From the cell containing the given text, extract its center point as [X, Y] coordinate. 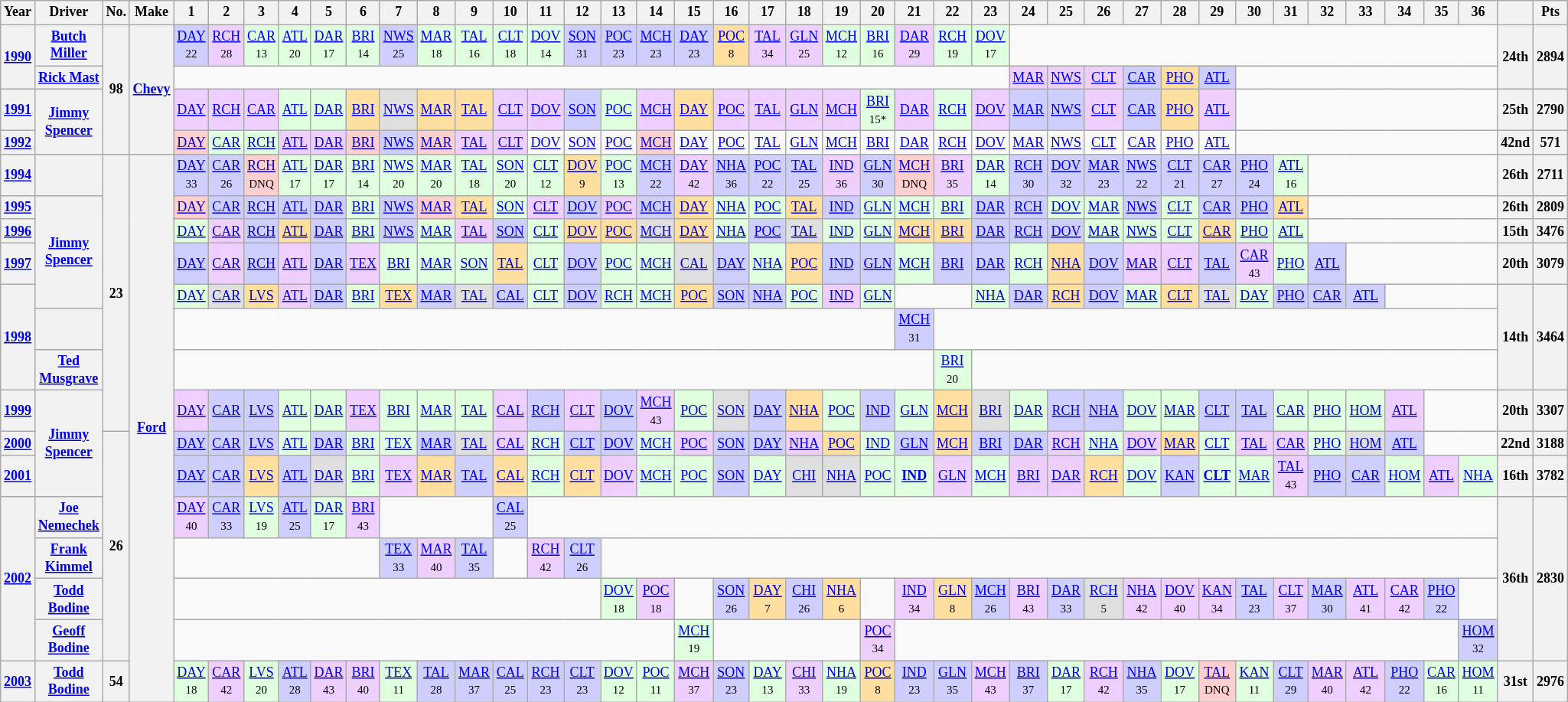
NWS22 [1142, 175]
DAY18 [191, 681]
TEX33 [398, 558]
3464 [1550, 337]
NHA36 [732, 175]
POC34 [878, 640]
28 [1180, 12]
30 [1254, 12]
6 [363, 12]
DOV18 [618, 599]
3476 [1550, 231]
2000 [18, 442]
HOM11 [1478, 681]
RCH5 [1103, 599]
DAR29 [914, 45]
3188 [1550, 442]
TAL18 [474, 175]
ATL41 [1365, 599]
RCH28 [227, 45]
Butch Miller [69, 45]
TAL23 [1254, 599]
1 [191, 12]
NHA19 [842, 681]
31 [1291, 12]
LVS19 [262, 517]
36 [1478, 12]
2711 [1550, 175]
7 [398, 12]
Geoff Bodine [69, 640]
SON26 [732, 599]
SON23 [732, 681]
34 [1405, 12]
GLN25 [804, 45]
MAR37 [474, 681]
1997 [18, 264]
15 [694, 12]
21 [914, 12]
3 [262, 12]
32 [1327, 12]
DAR43 [329, 681]
Pts [1550, 12]
ATL28 [295, 681]
CAR26 [227, 175]
19 [842, 12]
18 [804, 12]
ATL16 [1291, 175]
RCH23 [546, 681]
DAY22 [191, 45]
2976 [1550, 681]
TAL34 [768, 45]
LVS20 [262, 681]
CHI33 [804, 681]
4 [295, 12]
CLT21 [1180, 175]
29 [1217, 12]
POC23 [618, 45]
36th [1515, 579]
2830 [1550, 579]
IND36 [842, 175]
3079 [1550, 264]
Chevy [152, 90]
TAL25 [804, 175]
TAL28 [436, 681]
GLN30 [878, 175]
NWS20 [398, 175]
POC22 [768, 175]
CHI [804, 476]
CAR43 [1254, 264]
RCHDNQ [262, 175]
27 [1142, 12]
MCH26 [990, 599]
KAN [1180, 476]
1994 [18, 175]
2001 [18, 476]
DAY7 [768, 599]
NWS25 [398, 45]
DAY33 [191, 175]
10 [510, 12]
1992 [18, 142]
DAY40 [191, 517]
CHI26 [804, 599]
POC13 [618, 175]
CLT29 [1291, 681]
5 [329, 12]
15th [1515, 231]
Driver [69, 12]
No. [116, 12]
ATL25 [295, 517]
25th [1515, 110]
TALDNQ [1217, 681]
31st [1515, 681]
9 [474, 12]
PHO24 [1254, 175]
TEX11 [398, 681]
KAN34 [1217, 599]
BRI16 [878, 45]
DOV14 [546, 45]
2 [227, 12]
MCH23 [656, 45]
DAR33 [1067, 599]
Joe Nemechek [69, 517]
MCH37 [694, 681]
CLT18 [510, 45]
IND23 [914, 681]
CAR33 [227, 517]
1995 [18, 207]
BRI15* [878, 110]
DAR14 [990, 175]
MCH19 [694, 640]
DOV32 [1067, 175]
42nd [1515, 142]
571 [1550, 142]
CLT23 [582, 681]
MAR23 [1103, 175]
HOM32 [1478, 640]
2790 [1550, 110]
DOV40 [1180, 599]
RCH30 [1028, 175]
MCH12 [842, 45]
1990 [18, 57]
CAR16 [1442, 681]
ATL17 [295, 175]
BRI20 [953, 370]
POC18 [656, 599]
BRI37 [1028, 681]
8 [436, 12]
ATL20 [295, 45]
98 [116, 90]
2809 [1550, 207]
1996 [18, 231]
MAR18 [436, 45]
3307 [1550, 411]
25 [1067, 12]
MAR30 [1327, 599]
DOV12 [618, 681]
17 [768, 12]
NHA42 [1142, 599]
TAL43 [1291, 476]
16 [732, 12]
DOV9 [582, 175]
CAR27 [1217, 175]
14 [656, 12]
DAY23 [694, 45]
54 [116, 681]
GLN8 [953, 599]
33 [1365, 12]
1998 [18, 337]
CLT26 [582, 558]
MCH22 [656, 175]
35 [1442, 12]
22nd [1515, 442]
BRI35 [953, 175]
RCH19 [953, 45]
2002 [18, 579]
14th [1515, 337]
MCHDNQ [914, 175]
ATL42 [1365, 681]
SON31 [582, 45]
TAL16 [474, 45]
CLT12 [546, 175]
CAR13 [262, 45]
Make [152, 12]
Year [18, 12]
NHA35 [1142, 681]
GLN35 [953, 681]
3782 [1550, 476]
Frank Kimmel [69, 558]
POC11 [656, 681]
MCH31 [914, 328]
MAR20 [436, 175]
16th [1515, 476]
13 [618, 12]
2894 [1550, 57]
IND34 [914, 599]
BRI40 [363, 681]
DAY42 [694, 175]
Ford [152, 429]
TAL35 [474, 558]
1991 [18, 110]
Ted Musgrave [69, 370]
22 [953, 12]
DAY13 [768, 681]
24th [1515, 57]
12 [582, 12]
2003 [18, 681]
KAN11 [1254, 681]
NHA6 [842, 599]
24 [1028, 12]
Rick Mast [69, 78]
20 [878, 12]
SON20 [510, 175]
1999 [18, 411]
CLT37 [1291, 599]
11 [546, 12]
